Pinpoint the cell where the given text exists, returning its [x, y] midpoint coordinate. 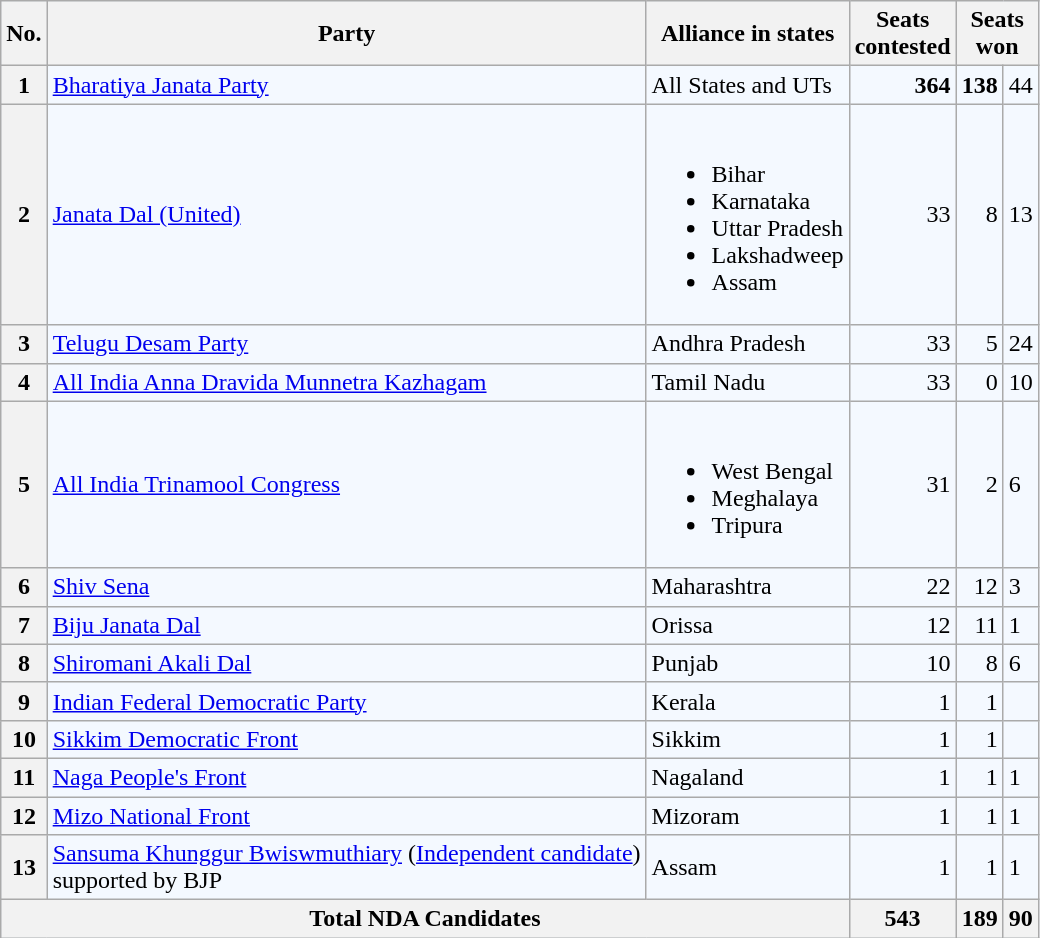
All India Trinamool Congress [346, 484]
0 [980, 382]
Janata Dal (United) [346, 214]
138 [980, 85]
Seats won [997, 34]
44 [1020, 85]
Mizoram [748, 815]
189 [980, 919]
9 [24, 701]
Bharatiya Janata Party [346, 85]
Mizo National Front [346, 815]
Assam [748, 868]
Biju Janata Dal [346, 625]
31 [902, 484]
BiharKarnatakaUttar PradeshLakshadweepAssam [748, 214]
Shiromani Akali Dal [346, 663]
All States and UTs [748, 85]
Indian Federal Democratic Party [346, 701]
Shiv Sena [346, 587]
543 [902, 919]
24 [1020, 344]
4 [24, 382]
22 [902, 587]
Telugu Desam Party [346, 344]
Sikkim Democratic Front [346, 739]
Nagaland [748, 777]
Party [346, 34]
Maharashtra [748, 587]
364 [902, 85]
90 [1020, 919]
Kerala [748, 701]
7 [24, 625]
Sansuma Khunggur Bwiswmuthiary (Independent candidate)supported by BJP [346, 868]
Sikkim [748, 739]
Andhra Pradesh [748, 344]
All India Anna Dravida Munnetra Kazhagam [346, 382]
Naga People's Front [346, 777]
Total NDA Candidates [425, 919]
No. [24, 34]
Punjab [748, 663]
Orissa [748, 625]
Tamil Nadu [748, 382]
Seats contested [902, 34]
West BengalMeghalayaTripura [748, 484]
Alliance in states [748, 34]
